Find where the given text appears and provide that cell's center as (x, y) coordinate. 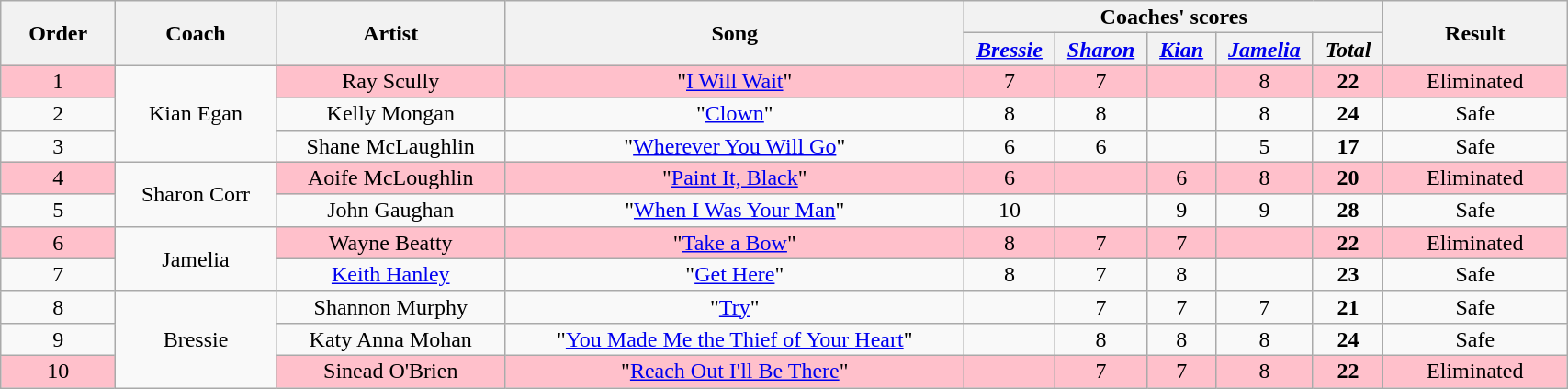
"Reach Out I'll Be There" (735, 372)
2 (59, 114)
"Get Here" (735, 274)
"I Will Wait" (735, 81)
Kian (1181, 50)
"Wherever You Will Go" (735, 145)
"Paint It, Black" (735, 178)
"Try" (735, 307)
"Take a Bow" (735, 243)
Ray Scully (390, 81)
Result (1475, 33)
Artist (390, 33)
John Gaughan (390, 210)
28 (1348, 210)
"Clown" (735, 114)
Katy Anna Mohan (390, 338)
"When I Was Your Man" (735, 210)
Keith Hanley (390, 274)
20 (1348, 178)
17 (1348, 145)
Coaches' scores (1173, 17)
Total (1348, 50)
Kelly Mongan (390, 114)
4 (59, 178)
Order (59, 33)
Coach (197, 33)
Wayne Beatty (390, 243)
3 (59, 145)
Song (735, 33)
Sharon Corr (197, 194)
Aoife McLoughlin (390, 178)
Shane McLaughlin (390, 145)
23 (1348, 274)
"You Made Me the Thief of Your Heart" (735, 338)
1 (59, 81)
Sinead O'Brien (390, 372)
Sharon (1100, 50)
Shannon Murphy (390, 307)
21 (1348, 307)
Kian Egan (197, 114)
